Provide the (x, y) coordinate of the cell's center where the given text is located.  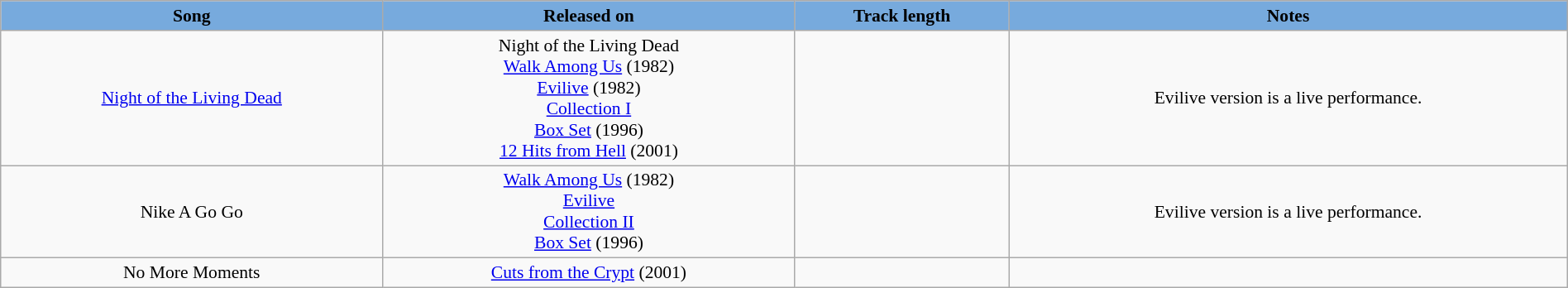
Night of the Living Dead (192, 98)
Notes (1288, 16)
Song (192, 16)
Nike A Go Go (192, 212)
Walk Among Us (1982)EviliveCollection IIBox Set (1996) (589, 212)
No More Moments (192, 273)
Night of the Living DeadWalk Among Us (1982)Evilive (1982)Collection IBox Set (1996)12 Hits from Hell (2001) (589, 98)
Released on (589, 16)
Track length (901, 16)
Cuts from the Crypt (2001) (589, 273)
